Identify which cell holds the provided text, then report its (X, Y) central coordinate. 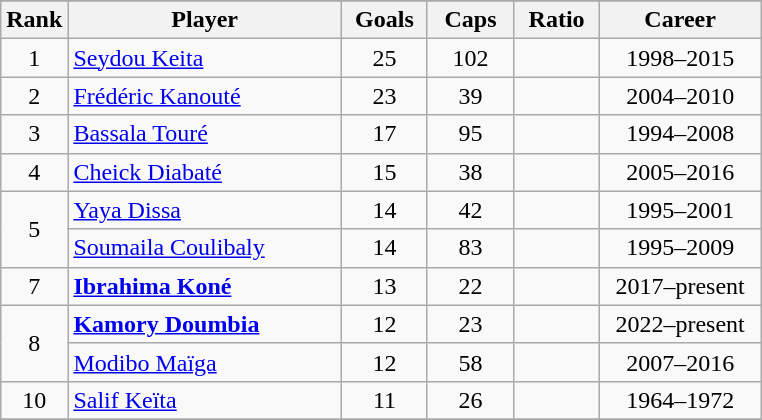
7 (34, 286)
Career (680, 20)
2022–present (680, 324)
Rank (34, 20)
2007–2016 (680, 362)
25 (384, 58)
42 (470, 210)
1995–2009 (680, 248)
Yaya Dissa (205, 210)
8 (34, 343)
5 (34, 229)
38 (470, 172)
10 (34, 400)
1998–2015 (680, 58)
4 (34, 172)
2017–present (680, 286)
2004–2010 (680, 96)
1964–1972 (680, 400)
95 (470, 134)
26 (470, 400)
1995–2001 (680, 210)
22 (470, 286)
58 (470, 362)
Player (205, 20)
Cheick Diabaté (205, 172)
83 (470, 248)
17 (384, 134)
39 (470, 96)
Soumaila Coulibaly (205, 248)
Caps (470, 20)
Kamory Doumbia (205, 324)
Salif Keïta (205, 400)
Bassala Touré (205, 134)
15 (384, 172)
Ibrahima Koné (205, 286)
2005–2016 (680, 172)
Ratio (557, 20)
2 (34, 96)
1994–2008 (680, 134)
11 (384, 400)
1 (34, 58)
Goals (384, 20)
Modibo Maïga (205, 362)
Seydou Keita (205, 58)
3 (34, 134)
102 (470, 58)
13 (384, 286)
Frédéric Kanouté (205, 96)
